Search for the cell housing the specified text and yield its [X, Y] center coordinate. 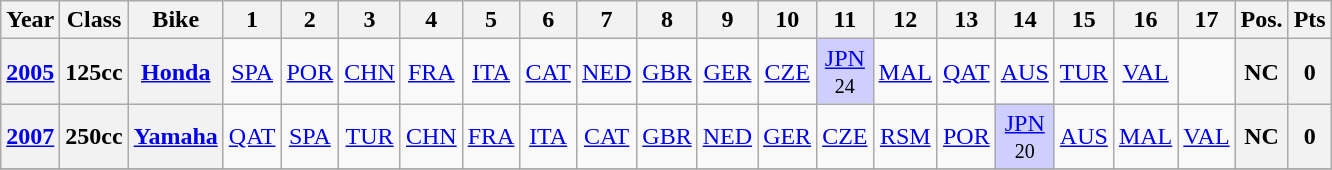
Pts [1310, 20]
5 [491, 20]
14 [1024, 20]
4 [431, 20]
JPN24 [845, 72]
8 [667, 20]
1 [252, 20]
15 [1084, 20]
9 [727, 20]
6 [548, 20]
13 [966, 20]
2005 [30, 72]
3 [370, 20]
17 [1206, 20]
Honda [176, 72]
Year [30, 20]
Class [94, 20]
RSM [905, 136]
2007 [30, 136]
16 [1145, 20]
12 [905, 20]
250cc [94, 136]
Pos. [1262, 20]
Yamaha [176, 136]
7 [606, 20]
10 [788, 20]
Bike [176, 20]
11 [845, 20]
2 [310, 20]
125cc [94, 72]
JPN20 [1024, 136]
